Return (X, Y) of the center of cell containing provided text 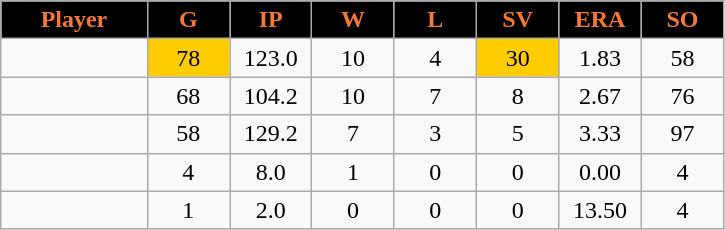
ERA (600, 20)
0.00 (600, 172)
3.33 (600, 134)
76 (682, 96)
123.0 (271, 58)
5 (518, 134)
68 (188, 96)
2.67 (600, 96)
SO (682, 20)
SV (518, 20)
30 (518, 58)
2.0 (271, 210)
8.0 (271, 172)
3 (435, 134)
78 (188, 58)
W (353, 20)
G (188, 20)
1.83 (600, 58)
129.2 (271, 134)
L (435, 20)
13.50 (600, 210)
Player (74, 20)
97 (682, 134)
104.2 (271, 96)
8 (518, 96)
IP (271, 20)
